Detect which cell encompasses the target text, then output its [X, Y] center coordinate. 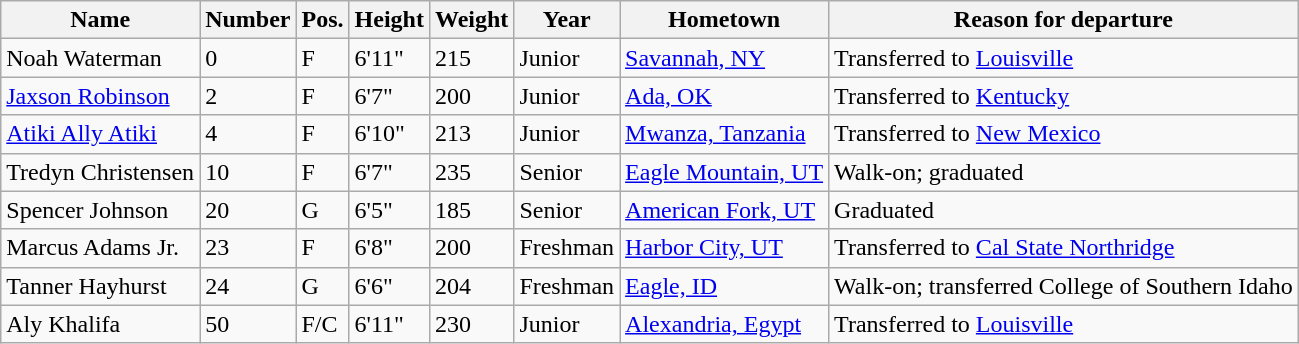
6'6" [389, 286]
Aly Khalifa [100, 324]
2 [248, 96]
F/C [322, 324]
10 [248, 172]
20 [248, 210]
Reason for departure [1064, 20]
Eagle Mountain, UT [724, 172]
Mwanza, Tanzania [724, 134]
204 [471, 286]
Number [248, 20]
Marcus Adams Jr. [100, 248]
Alexandria, Egypt [724, 324]
Tredyn Christensen [100, 172]
Ada, OK [724, 96]
Eagle, ID [724, 286]
Walk-on; graduated [1064, 172]
0 [248, 58]
Hometown [724, 20]
6'5" [389, 210]
Jaxson Robinson [100, 96]
Graduated [1064, 210]
Height [389, 20]
Weight [471, 20]
50 [248, 324]
6'8" [389, 248]
6'10" [389, 134]
4 [248, 134]
Transferred to Kentucky [1064, 96]
185 [471, 210]
Year [567, 20]
230 [471, 324]
Spencer Johnson [100, 210]
213 [471, 134]
Atiki Ally Atiki [100, 134]
Harbor City, UT [724, 248]
Pos. [322, 20]
Noah Waterman [100, 58]
Transferred to Cal State Northridge [1064, 248]
Transferred to New Mexico [1064, 134]
23 [248, 248]
Name [100, 20]
215 [471, 58]
Savannah, NY [724, 58]
American Fork, UT [724, 210]
Walk-on; transferred College of Southern Idaho [1064, 286]
235 [471, 172]
Tanner Hayhurst [100, 286]
24 [248, 286]
